Find where the given text appears and provide that cell's center as (x, y) coordinate. 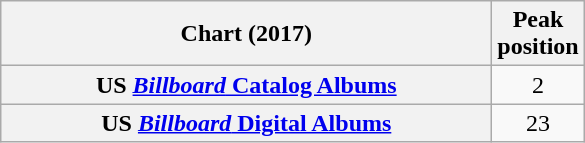
US Billboard Digital Albums (246, 123)
2 (538, 85)
Chart (2017) (246, 34)
Peakposition (538, 34)
US Billboard Catalog Albums (246, 85)
23 (538, 123)
